Search for the cell housing the specified text and yield its [X, Y] center coordinate. 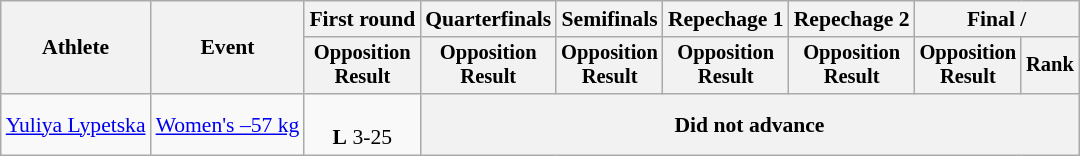
Did not advance [749, 124]
Repechage 1 [726, 19]
Women's –57 kg [228, 124]
Semifinals [610, 19]
Athlete [76, 48]
Rank [1050, 66]
Yuliya Lypetska [76, 124]
First round [362, 19]
Quarterfinals [488, 19]
Event [228, 48]
L 3-25 [362, 124]
Repechage 2 [852, 19]
Final / [997, 19]
